Scan for the cell matching the given text and deliver its (X, Y) coordinate at center. 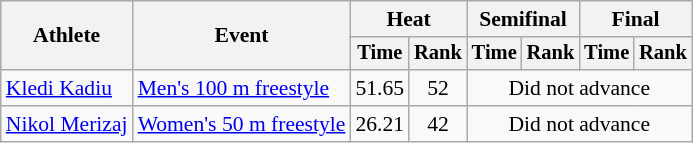
Heat (408, 19)
51.65 (380, 88)
Nikol Merizaj (67, 124)
Kledi Kadiu (67, 88)
Semifinal (523, 19)
Men's 100 m freestyle (242, 88)
42 (438, 124)
Event (242, 36)
Women's 50 m freestyle (242, 124)
52 (438, 88)
Athlete (67, 36)
26.21 (380, 124)
Final (635, 19)
